For the text-containing cell, return its midpoint in [x, y] coordinate format. 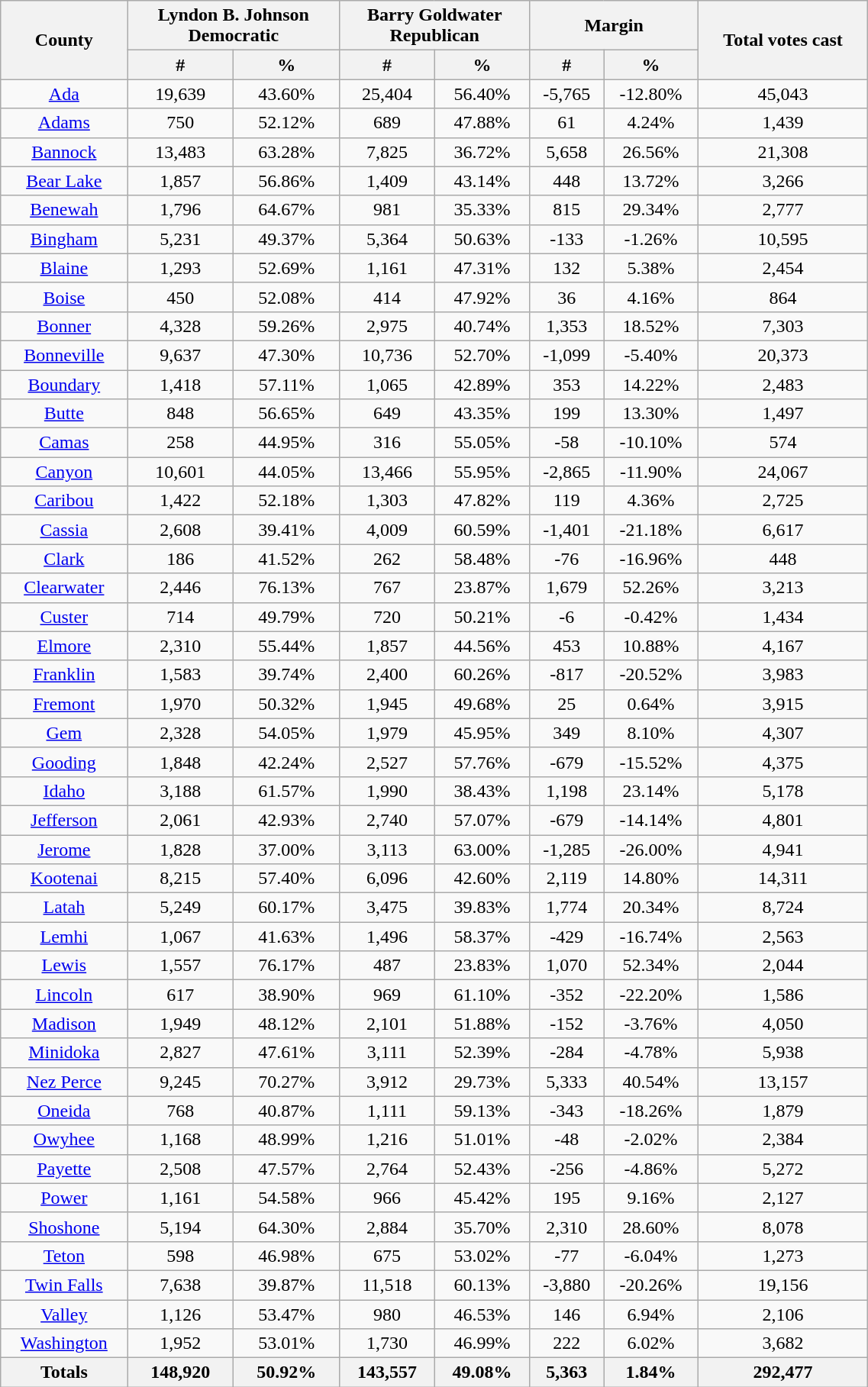
1,439 [782, 123]
63.00% [482, 850]
10,595 [782, 239]
Twin Falls [64, 1285]
23.83% [482, 966]
53.01% [287, 1343]
45,043 [782, 94]
1,583 [180, 675]
51.01% [482, 1140]
1,126 [180, 1314]
1,949 [180, 1024]
Franklin [64, 675]
487 [388, 966]
35.70% [482, 1227]
19,639 [180, 94]
55.95% [482, 472]
-1,099 [566, 355]
-26.00% [651, 850]
1,422 [180, 501]
Bannock [64, 152]
848 [180, 414]
-15.52% [651, 762]
1,070 [566, 966]
-1.26% [651, 239]
Elmore [64, 646]
675 [388, 1256]
966 [388, 1198]
20,373 [782, 355]
714 [180, 617]
47.92% [482, 297]
Margin [614, 26]
13,466 [388, 472]
2,044 [782, 966]
13.72% [651, 181]
26.56% [651, 152]
14.80% [651, 879]
450 [180, 297]
Jefferson [64, 820]
53.47% [287, 1314]
6.02% [651, 1343]
2,446 [180, 588]
55.05% [482, 443]
14,311 [782, 879]
148,920 [180, 1372]
-2,865 [566, 472]
5,333 [566, 1082]
13,157 [782, 1082]
39.87% [287, 1285]
-10.10% [651, 443]
-284 [566, 1053]
-5.40% [651, 355]
-4.78% [651, 1053]
-0.42% [651, 617]
2,119 [566, 879]
-429 [566, 937]
Camas [64, 443]
-20.52% [651, 675]
50.21% [482, 617]
750 [180, 123]
2,764 [388, 1169]
195 [566, 1198]
58.37% [482, 937]
768 [180, 1111]
-1,285 [566, 850]
Clark [64, 559]
48.12% [287, 1024]
37.00% [287, 850]
76.17% [287, 966]
-16.74% [651, 937]
46.99% [482, 1343]
598 [180, 1256]
1,945 [388, 704]
55.44% [287, 646]
42.24% [287, 762]
4.16% [651, 297]
Lincoln [64, 995]
1,979 [388, 733]
-256 [566, 1169]
1,409 [388, 181]
1,796 [180, 210]
980 [388, 1314]
1,418 [180, 384]
57.07% [482, 820]
5,249 [180, 908]
1,557 [180, 966]
2,508 [180, 1169]
8.10% [651, 733]
40.87% [287, 1111]
Valley [64, 1314]
4,050 [782, 1024]
864 [782, 297]
9,637 [180, 355]
61.57% [287, 791]
60.59% [482, 530]
42.93% [287, 820]
5,231 [180, 239]
63.28% [287, 152]
47.31% [482, 268]
Total votes cast [782, 40]
52.18% [287, 501]
262 [388, 559]
43.35% [482, 414]
60.13% [482, 1285]
-352 [566, 995]
61 [566, 123]
38.90% [287, 995]
54.05% [287, 733]
76.13% [287, 588]
-58 [566, 443]
1,168 [180, 1140]
Minidoka [64, 1053]
42.89% [482, 384]
1,293 [180, 268]
1,434 [782, 617]
969 [388, 995]
1,990 [388, 791]
52.26% [651, 588]
-1,401 [566, 530]
46.98% [287, 1256]
-48 [566, 1140]
Madison [64, 1024]
292,477 [782, 1372]
Adams [64, 123]
-16.96% [651, 559]
7,825 [388, 152]
21,308 [782, 152]
-3,880 [566, 1285]
13,483 [180, 152]
4,307 [782, 733]
29.34% [651, 210]
-21.18% [651, 530]
2,827 [180, 1053]
0.64% [651, 704]
14.22% [651, 384]
59.13% [482, 1111]
Oneida [64, 1111]
4.24% [651, 123]
Ada [64, 94]
10,736 [388, 355]
6,617 [782, 530]
50.92% [287, 1372]
Bear Lake [64, 181]
-11.90% [651, 472]
54.58% [287, 1198]
43.14% [482, 181]
4.36% [651, 501]
6,096 [388, 879]
5,272 [782, 1169]
Fremont [64, 704]
1,730 [388, 1343]
Clearwater [64, 588]
5,363 [566, 1372]
45.95% [482, 733]
222 [566, 1343]
3,983 [782, 675]
4,375 [782, 762]
Cassia [64, 530]
316 [388, 443]
981 [388, 210]
-20.26% [651, 1285]
Bonner [64, 326]
8,215 [180, 879]
40.54% [651, 1082]
36.72% [482, 152]
689 [388, 123]
Idaho [64, 791]
-133 [566, 239]
5,938 [782, 1053]
2,127 [782, 1198]
47.57% [287, 1169]
60.26% [482, 675]
49.37% [287, 239]
3,912 [388, 1082]
815 [566, 210]
453 [566, 646]
28.60% [651, 1227]
57.40% [287, 879]
199 [566, 414]
49.68% [482, 704]
Custer [64, 617]
24,067 [782, 472]
353 [566, 384]
8,724 [782, 908]
Boundary [64, 384]
-18.26% [651, 1111]
41.52% [287, 559]
5,178 [782, 791]
Caribou [64, 501]
2,101 [388, 1024]
Power [64, 1198]
2,527 [388, 762]
Teton [64, 1256]
42.60% [482, 879]
Totals [64, 1372]
3,113 [388, 850]
39.74% [287, 675]
58.48% [482, 559]
2,400 [388, 675]
2,777 [782, 210]
County [64, 40]
25 [566, 704]
6.94% [651, 1314]
2,328 [180, 733]
25,404 [388, 94]
38.43% [482, 791]
3,475 [388, 908]
649 [388, 414]
Gooding [64, 762]
-6.04% [651, 1256]
4,328 [180, 326]
39.83% [482, 908]
59.26% [287, 326]
-22.20% [651, 995]
1,216 [388, 1140]
70.27% [287, 1082]
2,483 [782, 384]
1,952 [180, 1343]
146 [566, 1314]
49.79% [287, 617]
44.05% [287, 472]
Owyhee [64, 1140]
132 [566, 268]
1,353 [566, 326]
2,454 [782, 268]
10.88% [651, 646]
10,601 [180, 472]
767 [388, 588]
1,065 [388, 384]
50.32% [287, 704]
3,915 [782, 704]
617 [180, 995]
52.08% [287, 297]
44.95% [287, 443]
4,801 [782, 820]
-12.80% [651, 94]
349 [566, 733]
Kootenai [64, 879]
Jerome [64, 850]
574 [782, 443]
Shoshone [64, 1227]
5.38% [651, 268]
1,198 [566, 791]
119 [566, 501]
Bingham [64, 239]
9.16% [651, 1198]
Blaine [64, 268]
-14.14% [651, 820]
41.63% [287, 937]
4,941 [782, 850]
-817 [566, 675]
Lemhi [64, 937]
Lyndon B. JohnsonDemocratic [234, 26]
2,106 [782, 1314]
1,828 [180, 850]
Lewis [64, 966]
1,774 [566, 908]
4,167 [782, 646]
3,266 [782, 181]
720 [388, 617]
2,563 [782, 937]
11,518 [388, 1285]
43.60% [287, 94]
5,194 [180, 1227]
19,156 [782, 1285]
2,061 [180, 820]
52.43% [482, 1169]
2,975 [388, 326]
46.53% [482, 1314]
Canyon [64, 472]
39.41% [287, 530]
40.74% [482, 326]
1,111 [388, 1111]
1,970 [180, 704]
57.76% [482, 762]
-76 [566, 559]
1,067 [180, 937]
7,638 [180, 1285]
60.17% [287, 908]
20.34% [651, 908]
53.02% [482, 1256]
Benewah [64, 210]
1,848 [180, 762]
3,111 [388, 1053]
9,245 [180, 1082]
56.86% [287, 181]
1,497 [782, 414]
Payette [64, 1169]
52.70% [482, 355]
2,384 [782, 1140]
2,740 [388, 820]
Nez Perce [64, 1082]
5,364 [388, 239]
18.52% [651, 326]
-2.02% [651, 1140]
2,608 [180, 530]
1,273 [782, 1256]
-3.76% [651, 1024]
1,679 [566, 588]
2,884 [388, 1227]
Barry GoldwaterRepublican [435, 26]
-152 [566, 1024]
1,586 [782, 995]
64.67% [287, 210]
414 [388, 297]
1,496 [388, 937]
Latah [64, 908]
3,213 [782, 588]
48.99% [287, 1140]
1.84% [651, 1372]
8,078 [782, 1227]
52.39% [482, 1053]
47.61% [287, 1053]
Washington [64, 1343]
Gem [64, 733]
47.82% [482, 501]
Butte [64, 414]
51.88% [482, 1024]
61.10% [482, 995]
50.63% [482, 239]
-6 [566, 617]
52.34% [651, 966]
5,658 [566, 152]
52.69% [287, 268]
258 [180, 443]
56.65% [287, 414]
57.11% [287, 384]
36 [566, 297]
1,303 [388, 501]
3,188 [180, 791]
29.73% [482, 1082]
23.87% [482, 588]
-343 [566, 1111]
13.30% [651, 414]
23.14% [651, 791]
44.56% [482, 646]
35.33% [482, 210]
52.12% [287, 123]
143,557 [388, 1372]
-5,765 [566, 94]
-4.86% [651, 1169]
45.42% [482, 1198]
47.30% [287, 355]
186 [180, 559]
64.30% [287, 1227]
Bonneville [64, 355]
Boise [64, 297]
49.08% [482, 1372]
-77 [566, 1256]
56.40% [482, 94]
1,879 [782, 1111]
4,009 [388, 530]
47.88% [482, 123]
2,725 [782, 501]
3,682 [782, 1343]
7,303 [782, 326]
